From the cell containing the given text, extract its center point as [x, y] coordinate. 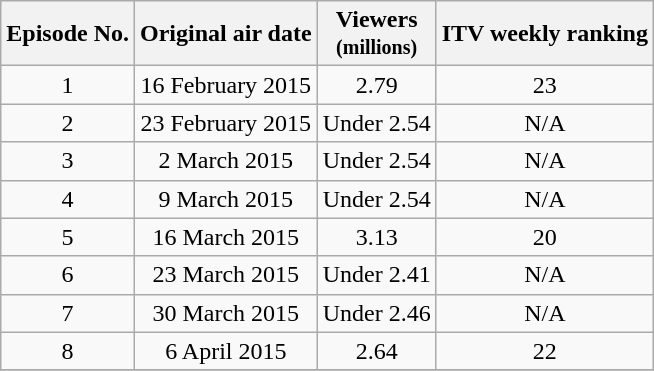
23 February 2015 [226, 123]
1 [68, 85]
2 March 2015 [226, 161]
5 [68, 237]
Under 2.41 [376, 275]
20 [544, 237]
16 February 2015 [226, 85]
2 [68, 123]
23 March 2015 [226, 275]
30 March 2015 [226, 313]
Viewers(millions) [376, 34]
Under 2.46 [376, 313]
3 [68, 161]
9 March 2015 [226, 199]
2.79 [376, 85]
6 April 2015 [226, 351]
2.64 [376, 351]
Original air date [226, 34]
Episode No. [68, 34]
22 [544, 351]
7 [68, 313]
4 [68, 199]
8 [68, 351]
16 March 2015 [226, 237]
3.13 [376, 237]
23 [544, 85]
6 [68, 275]
ITV weekly ranking [544, 34]
